Return [X, Y] of the center of cell containing provided text 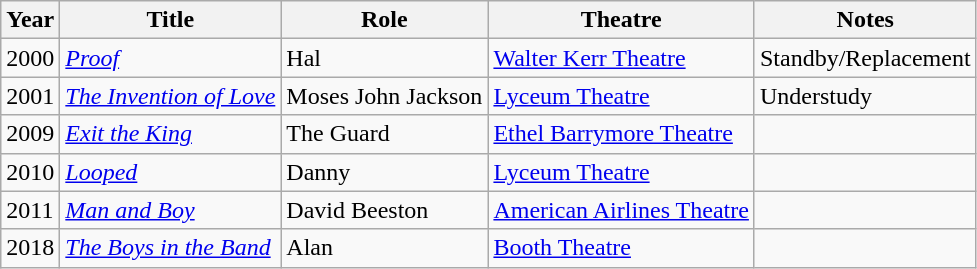
2018 [30, 248]
American Airlines Theatre [622, 210]
Understudy [865, 96]
Theatre [622, 20]
Man and Boy [170, 210]
Notes [865, 20]
Year [30, 20]
The Guard [384, 134]
Proof [170, 58]
Booth Theatre [622, 248]
Exit the King [170, 134]
Ethel Barrymore Theatre [622, 134]
2009 [30, 134]
David Beeston [384, 210]
Moses John Jackson [384, 96]
The Boys in the Band [170, 248]
Title [170, 20]
Hal [384, 58]
2000 [30, 58]
Looped [170, 172]
The Invention of Love [170, 96]
2001 [30, 96]
Role [384, 20]
Walter Kerr Theatre [622, 58]
2011 [30, 210]
Danny [384, 172]
2010 [30, 172]
Standby/Replacement [865, 58]
Alan [384, 248]
